Pinpoint the cell where the given text exists, returning its [X, Y] midpoint coordinate. 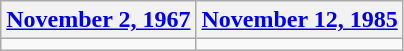
November 12, 1985 [300, 20]
November 2, 1967 [98, 20]
